Search for the cell housing the specified text and yield its (x, y) center coordinate. 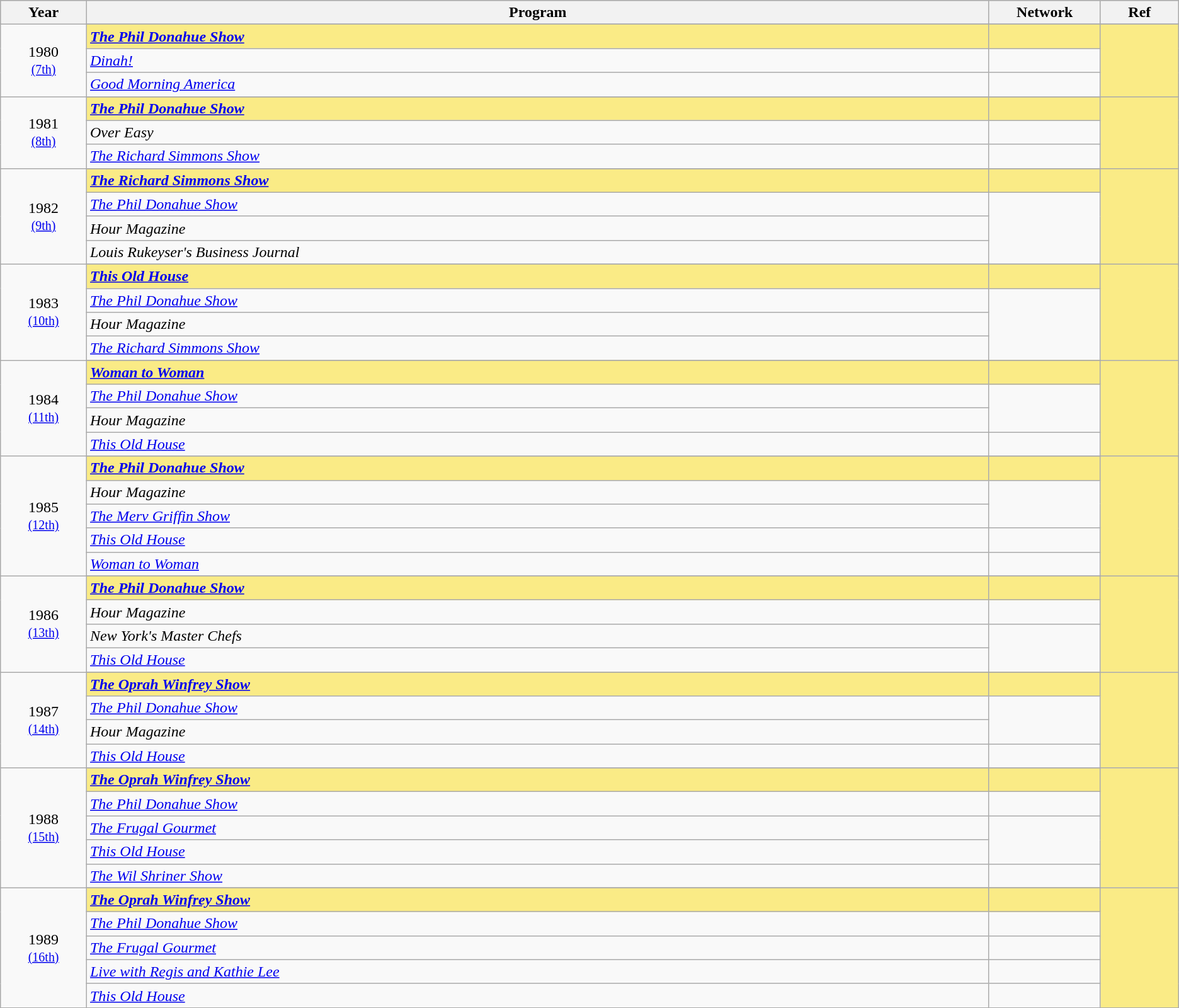
1987 (14th) (44, 719)
Live with Regis and Kathie Lee (538, 971)
1985 (12th) (44, 516)
Good Morning America (538, 84)
New York's Master Chefs (538, 636)
Year (44, 13)
Ref (1139, 13)
1989 (16th) (44, 948)
Network (1044, 13)
1984 (11th) (44, 408)
The Wil Shriner Show (538, 876)
1986 (13th) (44, 624)
Louis Rukeyser's Business Journal (538, 252)
1982 (9th) (44, 216)
1980 (7th) (44, 60)
Program (538, 13)
The Merv Griffin Show (538, 516)
1981 (8th) (44, 132)
Over Easy (538, 132)
Dinah! (538, 60)
1988 (15th) (44, 828)
1983 (10th) (44, 312)
